Return the [x, y] coordinate for the center point of the cell that contains the specified text.  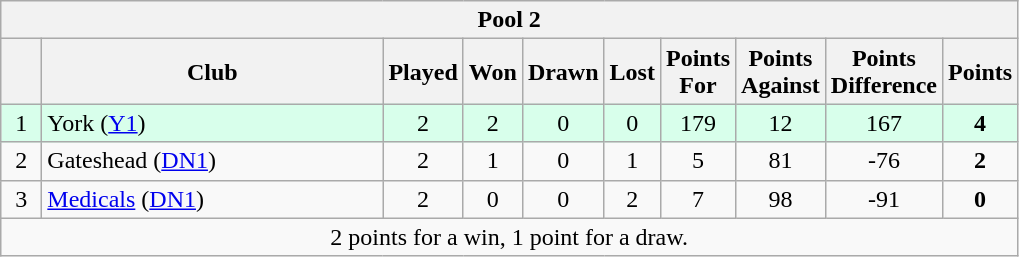
Points For [698, 72]
Played [423, 72]
Drawn [563, 72]
179 [698, 123]
Lost [632, 72]
7 [698, 199]
Won [492, 72]
York (Y1) [212, 123]
Club [212, 72]
Medicals (DN1) [212, 199]
12 [781, 123]
5 [698, 161]
81 [781, 161]
Points Against [781, 72]
-76 [884, 161]
98 [781, 199]
Points Difference [884, 72]
Points [980, 72]
4 [980, 123]
-91 [884, 199]
3 [22, 199]
2 points for a win, 1 point for a draw. [510, 237]
Gateshead (DN1) [212, 161]
167 [884, 123]
Pool 2 [510, 20]
